Pinpoint the cell where the given text exists, returning its (x, y) midpoint coordinate. 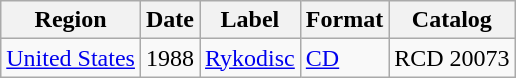
CD (344, 58)
RCD 20073 (452, 58)
Catalog (452, 20)
Label (250, 20)
Date (170, 20)
Region (71, 20)
Format (344, 20)
1988 (170, 58)
United States (71, 58)
Rykodisc (250, 58)
